Search for the cell housing the specified text and yield its [X, Y] center coordinate. 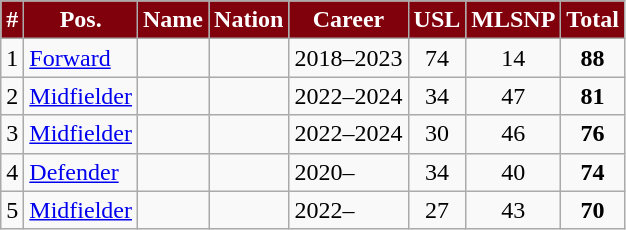
76 [593, 134]
Forward [81, 58]
Name [174, 20]
27 [437, 210]
5 [12, 210]
88 [593, 58]
2022– [348, 210]
2 [12, 96]
40 [514, 172]
Defender [81, 172]
Total [593, 20]
# [12, 20]
30 [437, 134]
2018–2023 [348, 58]
14 [514, 58]
47 [514, 96]
2020– [348, 172]
46 [514, 134]
43 [514, 210]
USL [437, 20]
Career [348, 20]
Pos. [81, 20]
MLSNP [514, 20]
1 [12, 58]
Nation [249, 20]
3 [12, 134]
4 [12, 172]
70 [593, 210]
81 [593, 96]
